For the text-containing cell, return its midpoint in [x, y] coordinate format. 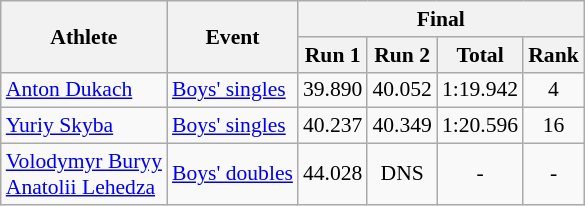
Boys' doubles [232, 174]
1:19.942 [480, 90]
40.349 [402, 126]
Volodymyr BuryyAnatolii Lehedza [84, 174]
Rank [554, 55]
Yuriy Skyba [84, 126]
Athlete [84, 36]
Total [480, 55]
40.237 [332, 126]
Final [441, 19]
Run 1 [332, 55]
1:20.596 [480, 126]
16 [554, 126]
Run 2 [402, 55]
Event [232, 36]
Anton Dukach [84, 90]
4 [554, 90]
40.052 [402, 90]
DNS [402, 174]
44.028 [332, 174]
39.890 [332, 90]
